Pinpoint the cell where the given text exists, returning its [X, Y] midpoint coordinate. 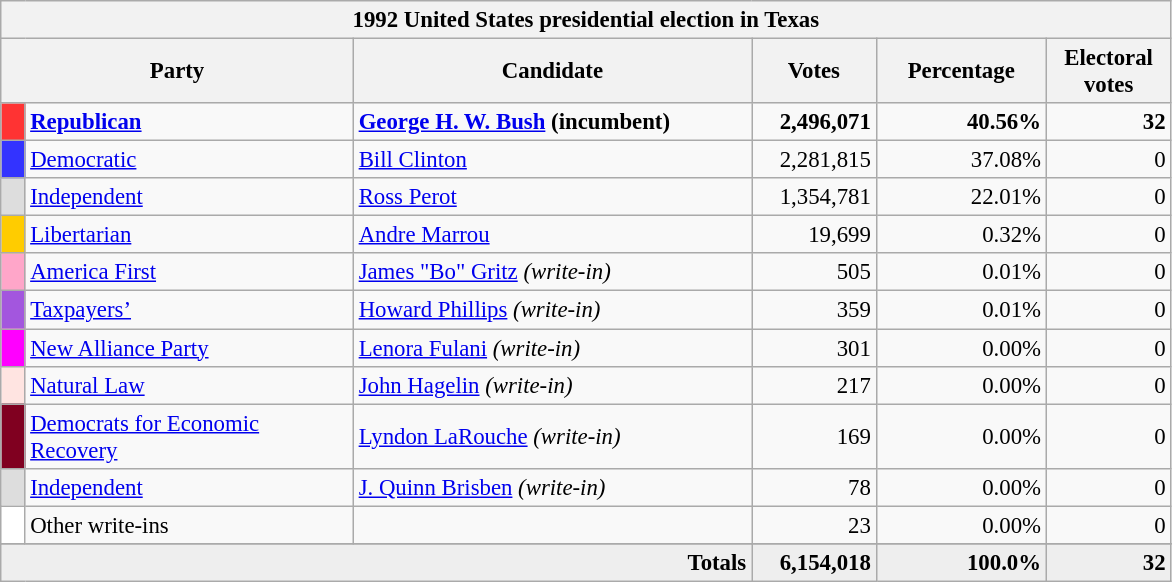
James "Bo" Gritz (write-in) [552, 273]
Howard Phillips (write-in) [552, 310]
217 [814, 385]
Lyndon LaRouche (write-in) [552, 436]
Percentage [961, 72]
169 [814, 436]
Totals [376, 563]
Ross Perot [552, 197]
Democratic [189, 160]
2,496,071 [814, 122]
John Hagelin (write-in) [552, 385]
0.32% [961, 235]
2,281,815 [814, 160]
40.56% [961, 122]
Candidate [552, 72]
Andre Marrou [552, 235]
New Alliance Party [189, 348]
22.01% [961, 197]
359 [814, 310]
1992 United States presidential election in Texas [586, 20]
23 [814, 525]
Party [178, 72]
Libertarian [189, 235]
301 [814, 348]
Votes [814, 72]
100.0% [961, 563]
Lenora Fulani (write-in) [552, 348]
America First [189, 273]
Republican [189, 122]
505 [814, 273]
Other write-ins [189, 525]
6,154,018 [814, 563]
37.08% [961, 160]
Natural Law [189, 385]
19,699 [814, 235]
Democrats for Economic Recovery [189, 436]
78 [814, 487]
J. Quinn Brisben (write-in) [552, 487]
George H. W. Bush (incumbent) [552, 122]
Electoral votes [1108, 72]
1,354,781 [814, 197]
Taxpayers’ [189, 310]
Bill Clinton [552, 160]
